Search for the cell housing the specified text and yield its (x, y) center coordinate. 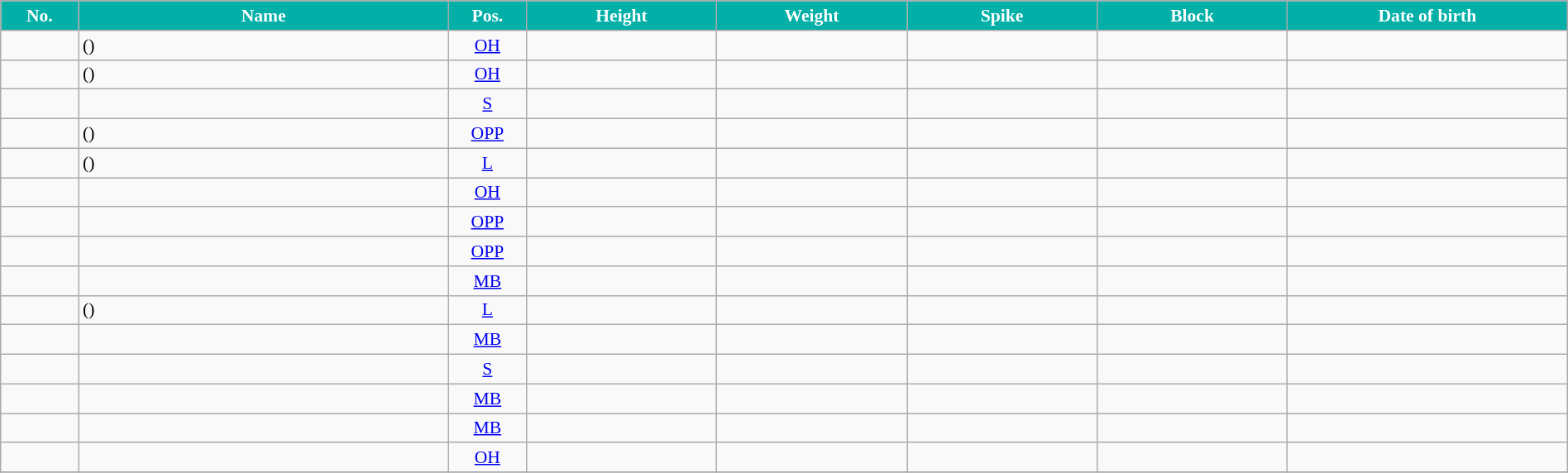
Spike (1002, 16)
Height (621, 16)
Block (1193, 16)
Name (263, 16)
Weight (811, 16)
Pos. (487, 16)
No. (40, 16)
Date of birth (1427, 16)
